Return [X, Y] of the center of cell containing provided text 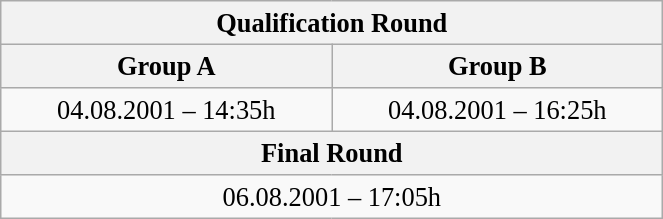
Group A [166, 66]
Group B [498, 66]
Final Round [332, 153]
04.08.2001 – 14:35h [166, 109]
Qualification Round [332, 22]
06.08.2001 – 17:05h [332, 197]
04.08.2001 – 16:25h [498, 109]
